Determine the (X, Y) coordinate at the center of the cell enclosing the given text.  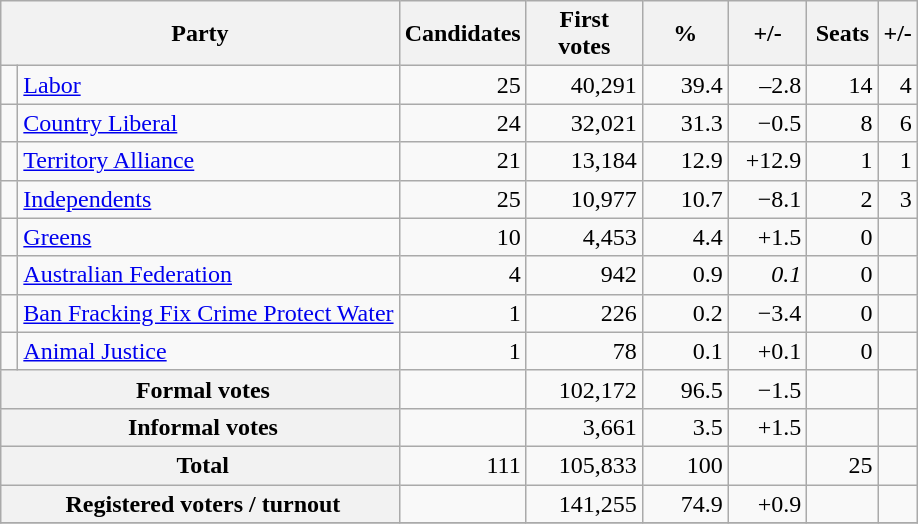
32,021 (584, 123)
−0.5 (768, 123)
13,184 (584, 161)
−3.4 (768, 313)
10,977 (584, 199)
Seats (842, 34)
111 (462, 465)
24 (462, 123)
942 (584, 275)
3,661 (584, 427)
10.7 (685, 199)
78 (584, 351)
21 (462, 161)
141,255 (584, 503)
8 (842, 123)
Country Liberal (208, 123)
Australian Federation (208, 275)
Registered voters / turnout (200, 503)
4.4 (685, 237)
+0.1 (768, 351)
3 (898, 199)
31.3 (685, 123)
Candidates (462, 34)
2 (842, 199)
Greens (208, 237)
Informal votes (200, 427)
+0.9 (768, 503)
4,453 (584, 237)
–2.8 (768, 85)
0.9 (685, 275)
226 (584, 313)
Party (200, 34)
102,172 (584, 389)
Independents (208, 199)
Territory Alliance (208, 161)
12.9 (685, 161)
3.5 (685, 427)
Labor (208, 85)
100 (685, 465)
+12.9 (768, 161)
14 (842, 85)
−8.1 (768, 199)
% (685, 34)
74.9 (685, 503)
Formal votes (200, 389)
Firstvotes (584, 34)
10 (462, 237)
105,833 (584, 465)
96.5 (685, 389)
39.4 (685, 85)
Total (200, 465)
6 (898, 123)
40,291 (584, 85)
0.2 (685, 313)
Ban Fracking Fix Crime Protect Water (208, 313)
−1.5 (768, 389)
Animal Justice (208, 351)
